Scan for the cell matching the given text and deliver its [x, y] coordinate at center. 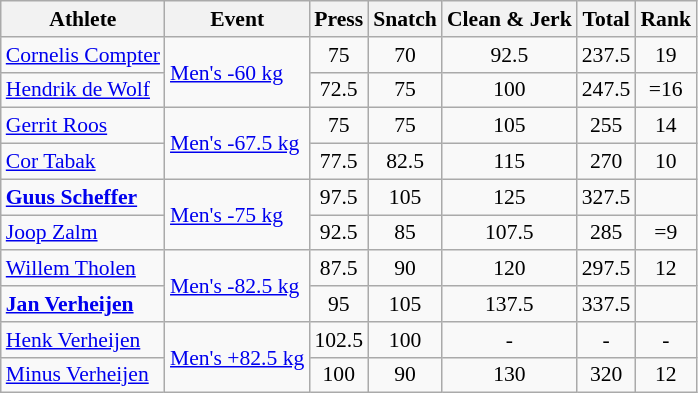
Hendrik de Wolf [83, 90]
Event [237, 19]
247.5 [606, 90]
Press [338, 19]
120 [510, 269]
Rank [666, 19]
77.5 [338, 162]
82.5 [405, 162]
Henk Verheijen [83, 340]
237.5 [606, 55]
Snatch [405, 19]
320 [606, 375]
=9 [666, 233]
10 [666, 162]
87.5 [338, 269]
115 [510, 162]
Minus Verheijen [83, 375]
85 [405, 233]
Men's -67.5 kg [237, 144]
72.5 [338, 90]
107.5 [510, 233]
125 [510, 197]
Men's +82.5 kg [237, 358]
137.5 [510, 304]
Men's -75 kg [237, 214]
Gerrit Roos [83, 126]
102.5 [338, 340]
Jan Verheijen [83, 304]
Athlete [83, 19]
Clean & Jerk [510, 19]
=16 [666, 90]
285 [606, 233]
270 [606, 162]
255 [606, 126]
19 [666, 55]
Cornelis Compter [83, 55]
Total [606, 19]
14 [666, 126]
Joop Zalm [83, 233]
Men's -60 kg [237, 72]
337.5 [606, 304]
327.5 [606, 197]
297.5 [606, 269]
Willem Tholen [83, 269]
Guus Scheffer [83, 197]
70 [405, 55]
Men's -82.5 kg [237, 286]
95 [338, 304]
97.5 [338, 197]
130 [510, 375]
Cor Tabak [83, 162]
